Determine the (X, Y) coordinate at the center of the cell enclosing the given text.  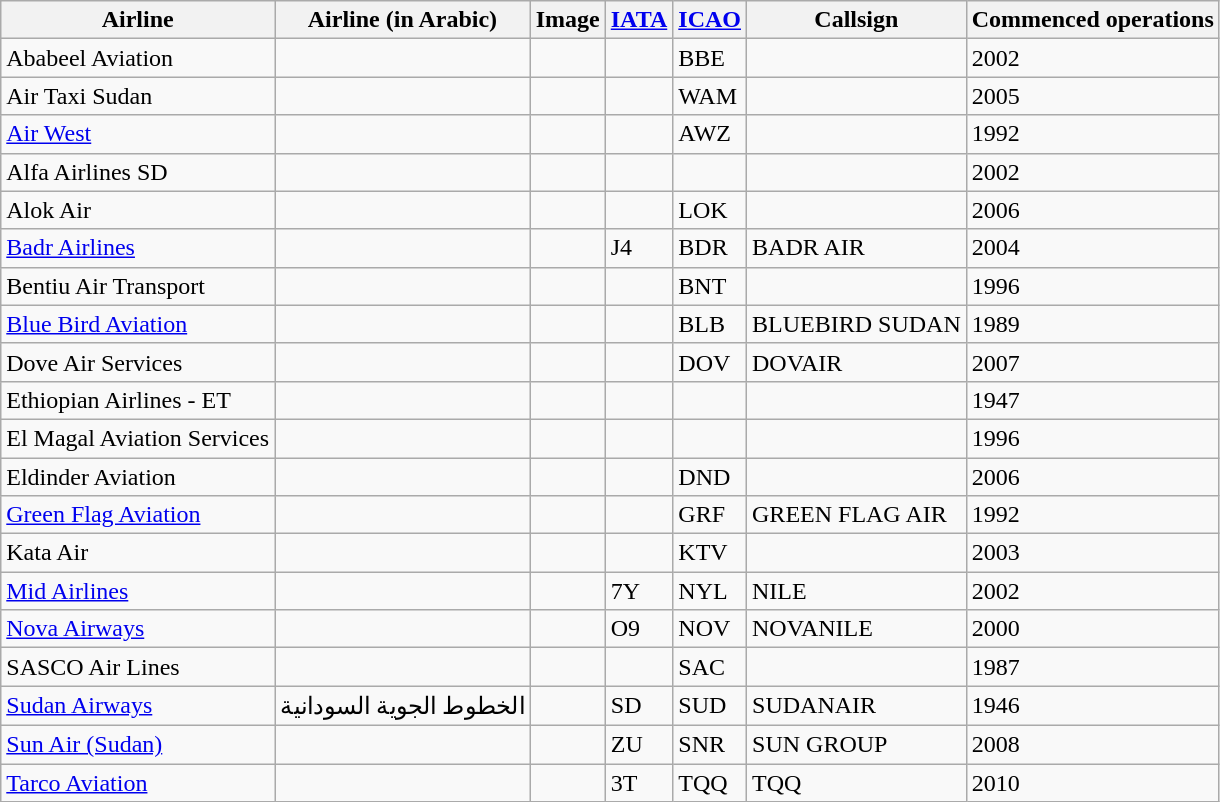
Ababeel Aviation (138, 58)
WAM (710, 96)
DND (710, 477)
Bentiu Air Transport (138, 286)
BADR AIR (857, 248)
BBE (710, 58)
Tarco Aviation (138, 783)
Green Flag Aviation (138, 515)
J4 (639, 248)
Sun Air (Sudan) (138, 744)
ZU (639, 744)
SD (639, 706)
Sudan Airways (138, 706)
7Y (639, 591)
SNR (710, 744)
Image (568, 20)
Kata Air (138, 553)
DOV (710, 362)
BNT (710, 286)
Ethiopian Airlines - ET (138, 400)
Mid Airlines (138, 591)
Commenced operations (1092, 20)
GRF (710, 515)
Dove Air Services (138, 362)
SUD (710, 706)
NYL (710, 591)
Blue Bird Aviation (138, 324)
DOVAIR (857, 362)
LOK (710, 210)
Eldinder Aviation (138, 477)
ICAO (710, 20)
SUN GROUP (857, 744)
1947 (1092, 400)
BLUEBIRD SUDAN (857, 324)
El Magal Aviation Services (138, 438)
2003 (1092, 553)
3T (639, 783)
1987 (1092, 667)
2000 (1092, 629)
AWZ (710, 134)
NOVANILE (857, 629)
Callsign (857, 20)
NOV (710, 629)
Alfa Airlines SD (138, 172)
BLB (710, 324)
O9 (639, 629)
1946 (1092, 706)
Air West (138, 134)
2004 (1092, 248)
2007 (1092, 362)
GREEN FLAG AIR (857, 515)
NILE (857, 591)
2005 (1092, 96)
SASCO Air Lines (138, 667)
Nova Airways (138, 629)
IATA (639, 20)
Air Taxi Sudan (138, 96)
SUDANAIR (857, 706)
1989 (1092, 324)
KTV (710, 553)
BDR (710, 248)
2010 (1092, 783)
SAC (710, 667)
2008 (1092, 744)
Badr Airlines (138, 248)
Airline (in Arabic) (403, 20)
Alok Air (138, 210)
الخطوط الجوية السودانية (403, 706)
Airline (138, 20)
